Search for the cell housing the specified text and yield its (X, Y) center coordinate. 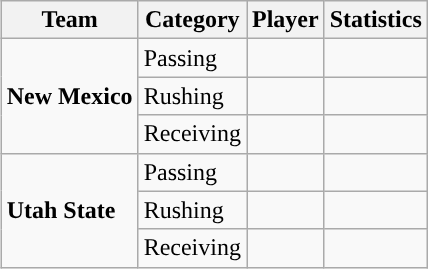
Category (192, 20)
Statistics (376, 20)
Player (285, 20)
Team (70, 20)
New Mexico (70, 96)
Utah State (70, 210)
